Find where the given text appears and provide that cell's center as [x, y] coordinate. 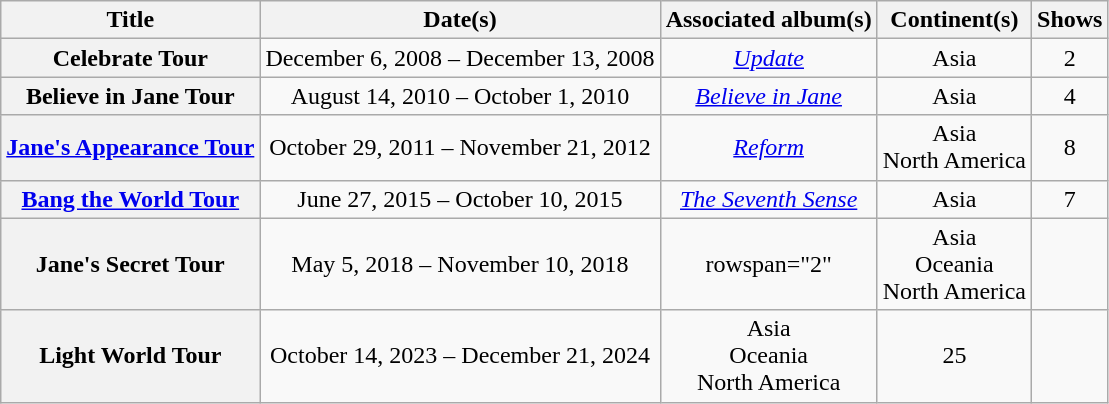
Believe in Jane Tour [130, 96]
AsiaNorth America [954, 148]
2 [1070, 58]
Jane's Secret Tour [130, 264]
rowspan="2" [768, 264]
August 14, 2010 – October 1, 2010 [460, 96]
October 29, 2011 – November 21, 2012 [460, 148]
May 5, 2018 – November 10, 2018 [460, 264]
Jane's Appearance Tour [130, 148]
4 [1070, 96]
Reform [768, 148]
8 [1070, 148]
Shows [1070, 20]
Associated album(s) [768, 20]
Bang the World Tour [130, 199]
25 [954, 356]
Date(s) [460, 20]
Continent(s) [954, 20]
Title [130, 20]
Light World Tour [130, 356]
7 [1070, 199]
Celebrate Tour [130, 58]
Update [768, 58]
The Seventh Sense [768, 199]
June 27, 2015 – October 10, 2015 [460, 199]
October 14, 2023 – December 21, 2024 [460, 356]
December 6, 2008 – December 13, 2008 [460, 58]
Believe in Jane [768, 96]
